Return the [X, Y] coordinate for the center point of the cell that contains the specified text.  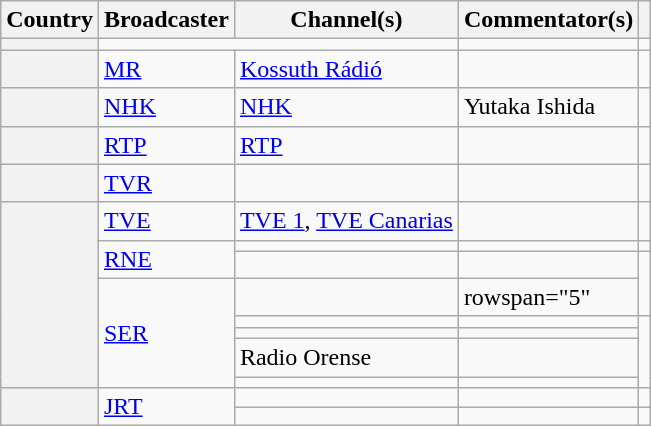
TVR [166, 183]
Broadcaster [166, 20]
TVE [166, 221]
JRT [166, 407]
Yutaka Ishida [548, 107]
SER [166, 332]
Country [50, 20]
MR [166, 69]
Commentator(s) [548, 20]
Channel(s) [346, 20]
Kossuth Rádió [346, 69]
rowspan="5" [548, 297]
Radio Orense [346, 357]
TVE 1, TVE Canarias [346, 221]
RNE [166, 259]
